Scan for the cell matching the given text and deliver its [x, y] coordinate at center. 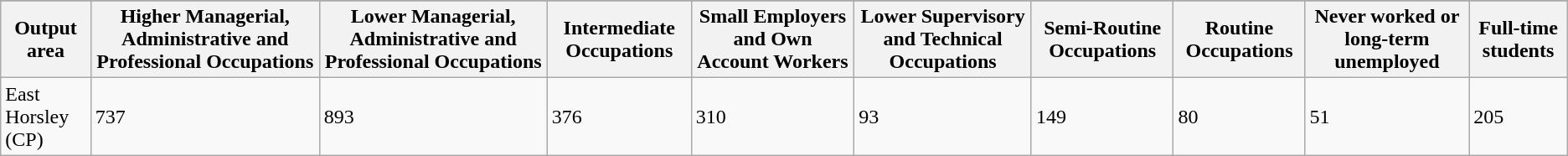
Lower Managerial, Administrative and Professional Occupations [433, 39]
893 [433, 117]
Higher Managerial, Administrative and Professional Occupations [204, 39]
Output area [46, 39]
93 [943, 117]
51 [1387, 117]
Intermediate Occupations [619, 39]
205 [1518, 117]
80 [1240, 117]
149 [1102, 117]
376 [619, 117]
East Horsley (CP) [46, 117]
Full-time students [1518, 39]
Never worked or long-term unemployed [1387, 39]
Lower Supervisory and Technical Occupations [943, 39]
737 [204, 117]
310 [772, 117]
Small Employers and Own Account Workers [772, 39]
Semi-Routine Occupations [1102, 39]
Routine Occupations [1240, 39]
